Find where the given text appears and provide that cell's center as [x, y] coordinate. 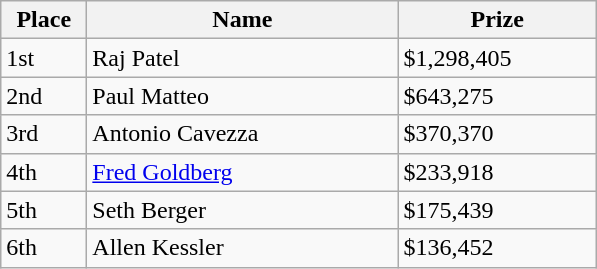
2nd [44, 96]
$175,439 [498, 210]
$643,275 [498, 96]
$233,918 [498, 172]
Prize [498, 20]
$136,452 [498, 248]
Raj Patel [242, 58]
Name [242, 20]
$1,298,405 [498, 58]
Paul Matteo [242, 96]
Fred Goldberg [242, 172]
$370,370 [498, 134]
Seth Berger [242, 210]
4th [44, 172]
6th [44, 248]
Place [44, 20]
1st [44, 58]
3rd [44, 134]
Antonio Cavezza [242, 134]
5th [44, 210]
Allen Kessler [242, 248]
